Find where the given text appears and provide that cell's center as (x, y) coordinate. 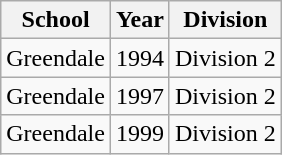
1997 (140, 96)
1999 (140, 134)
Division (225, 20)
School (56, 20)
Year (140, 20)
1994 (140, 58)
